Output the (x, y) coordinate of the center of the cell containing the given text.  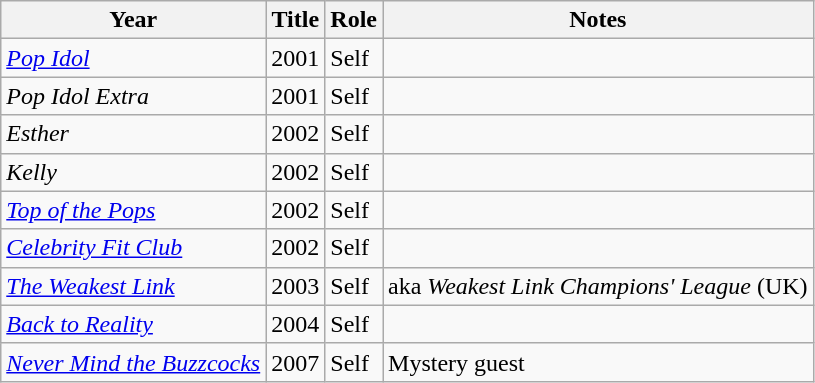
2007 (296, 362)
Kelly (134, 172)
aka Weakest Link Champions' League (UK) (598, 286)
Top of the Pops (134, 210)
Role (354, 20)
Notes (598, 20)
Back to Reality (134, 324)
Celebrity Fit Club (134, 248)
Pop Idol (134, 58)
2004 (296, 324)
Never Mind the Buzzcocks (134, 362)
Year (134, 20)
The Weakest Link (134, 286)
2003 (296, 286)
Title (296, 20)
Mystery guest (598, 362)
Pop Idol Extra (134, 96)
Esther (134, 134)
